Identify which cell holds the provided text, then report its (x, y) central coordinate. 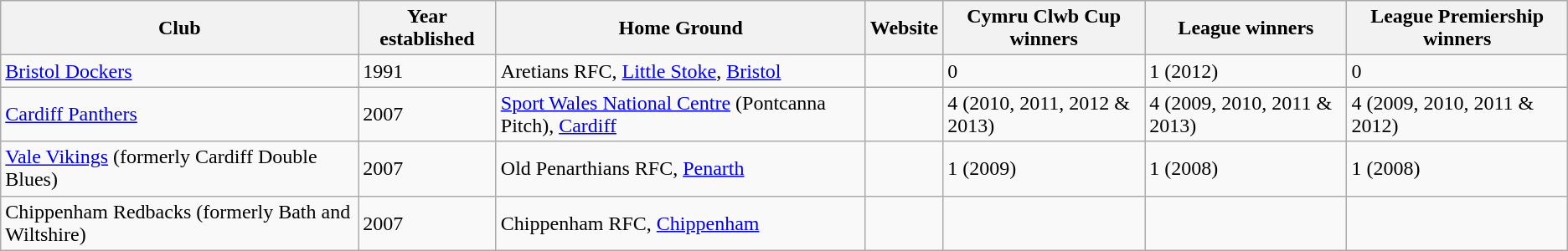
Cardiff Panthers (179, 114)
Bristol Dockers (179, 71)
4 (2010, 2011, 2012 & 2013) (1044, 114)
Old Penarthians RFC, Penarth (680, 169)
Chippenham Redbacks (formerly Bath and Wiltshire) (179, 223)
Club (179, 28)
Aretians RFC, Little Stoke, Bristol (680, 71)
Home Ground (680, 28)
1991 (427, 71)
Cymru Clwb Cup winners (1044, 28)
Chippenham RFC, Chippenham (680, 223)
4 (2009, 2010, 2011 & 2012) (1457, 114)
League Premiership winners (1457, 28)
Sport Wales National Centre (Pontcanna Pitch), Cardiff (680, 114)
Vale Vikings (formerly Cardiff Double Blues) (179, 169)
League winners (1246, 28)
4 (2009, 2010, 2011 & 2013) (1246, 114)
Website (904, 28)
1 (2009) (1044, 169)
Year established (427, 28)
1 (2012) (1246, 71)
